Find where the given text appears and provide that cell's center as (x, y) coordinate. 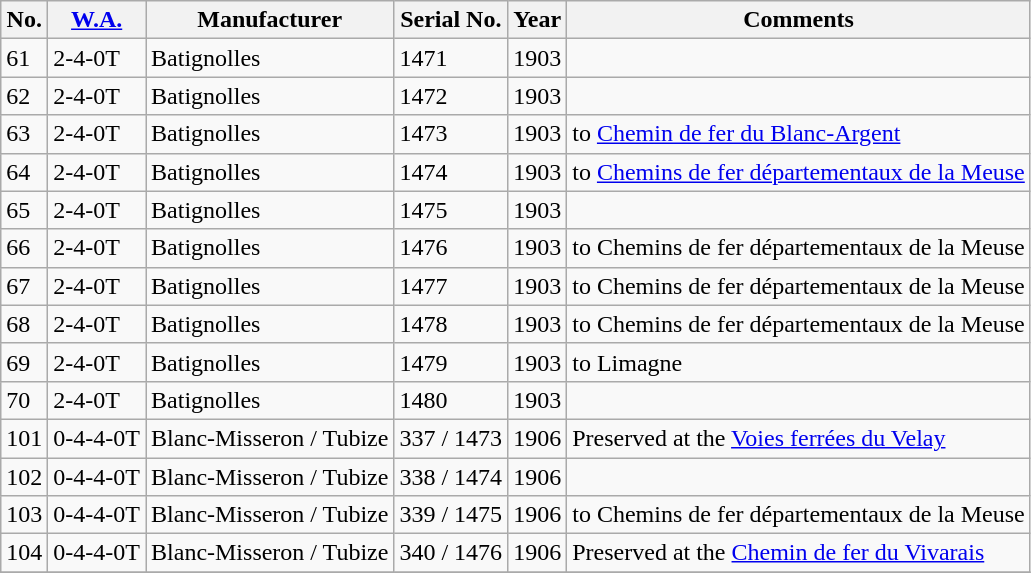
1479 (451, 362)
1473 (451, 134)
to Chemin de fer du Blanc-Argent (799, 134)
1478 (451, 324)
102 (24, 477)
68 (24, 324)
1480 (451, 400)
Preserved at the Voies ferrées du Velay (799, 438)
70 (24, 400)
No. (24, 20)
101 (24, 438)
340 / 1476 (451, 553)
1472 (451, 96)
104 (24, 553)
63 (24, 134)
1474 (451, 172)
65 (24, 210)
W.A. (97, 20)
339 / 1475 (451, 515)
69 (24, 362)
1477 (451, 286)
Preserved at the Chemin de fer du Vivarais (799, 553)
Serial No. (451, 20)
103 (24, 515)
62 (24, 96)
61 (24, 58)
338 / 1474 (451, 477)
Comments (799, 20)
66 (24, 248)
to Limagne (799, 362)
1475 (451, 210)
67 (24, 286)
337 / 1473 (451, 438)
1476 (451, 248)
Year (538, 20)
64 (24, 172)
Manufacturer (270, 20)
1471 (451, 58)
